Scan for the cell matching the given text and deliver its (x, y) coordinate at center. 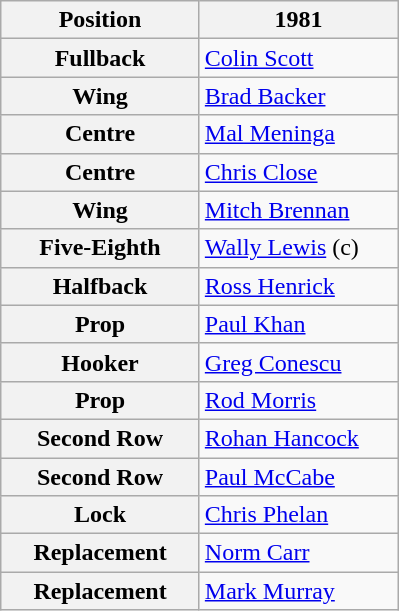
Lock (100, 515)
Colin Scott (298, 58)
1981 (298, 20)
Position (100, 20)
Chris Phelan (298, 515)
Ross Henrick (298, 286)
Rod Morris (298, 400)
Mark Murray (298, 591)
Mitch Brennan (298, 210)
Wally Lewis (c) (298, 248)
Paul Khan (298, 324)
Chris Close (298, 172)
Norm Carr (298, 553)
Five-Eighth (100, 248)
Brad Backer (298, 96)
Mal Meninga (298, 134)
Greg Conescu (298, 362)
Paul McCabe (298, 477)
Fullback (100, 58)
Hooker (100, 362)
Halfback (100, 286)
Rohan Hancock (298, 438)
